Provide the [X, Y] coordinate of the cell's center where the given text is located.  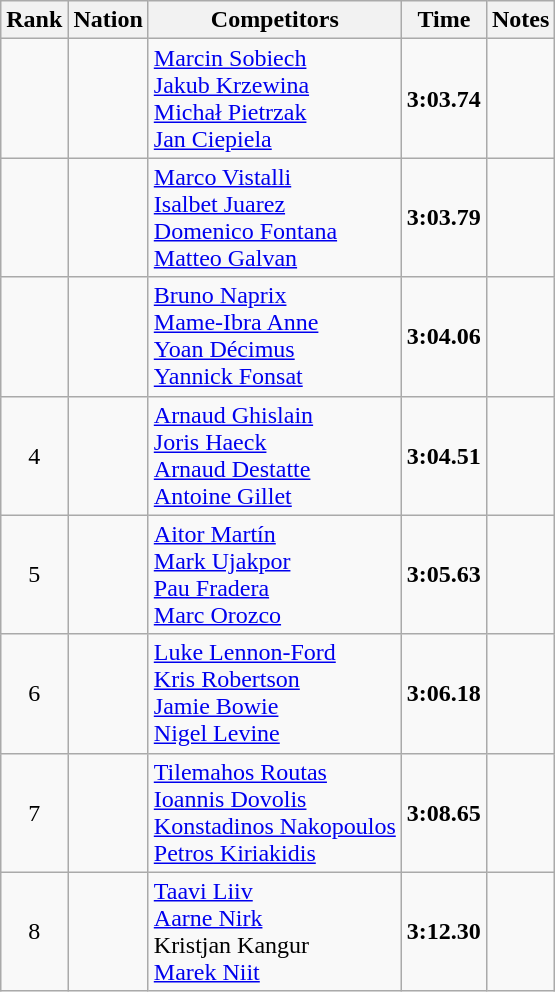
3:05.63 [444, 574]
Taavi LiivAarne NirkKristjan KangurMarek Niit [274, 932]
Competitors [274, 20]
3:12.30 [444, 932]
3:06.18 [444, 694]
5 [34, 574]
3:08.65 [444, 812]
Marco VistalliIsalbet JuarezDomenico FontanaMatteo Galvan [274, 218]
Luke Lennon-FordKris RobertsonJamie BowieNigel Levine [274, 694]
Nation [108, 20]
3:04.51 [444, 456]
3:03.74 [444, 98]
6 [34, 694]
Tilemahos RoutasIoannis DovolisKonstadinos NakopoulosPetros Kiriakidis [274, 812]
Notes [520, 20]
Bruno NaprixMame-Ibra AnneYoan DécimusYannick Fonsat [274, 336]
Rank [34, 20]
8 [34, 932]
4 [34, 456]
Arnaud GhislainJoris HaeckArnaud DestatteAntoine Gillet [274, 456]
Time [444, 20]
3:04.06 [444, 336]
3:03.79 [444, 218]
Aitor MartínMark UjakporPau FraderaMarc Orozco [274, 574]
Marcin SobiechJakub KrzewinaMichał PietrzakJan Ciepiela [274, 98]
7 [34, 812]
